Provide the (X, Y) coordinate of the cell's center where the given text is located.  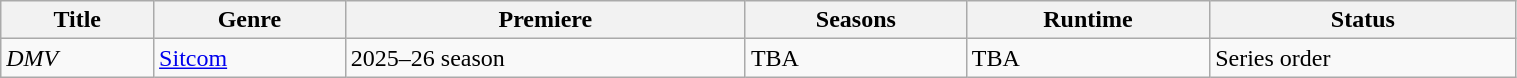
Status (1363, 20)
Runtime (1088, 20)
Title (78, 20)
Seasons (856, 20)
DMV (78, 58)
2025–26 season (545, 58)
Series order (1363, 58)
Genre (250, 20)
Sitcom (250, 58)
Premiere (545, 20)
